For the text-containing cell, return its midpoint in (X, Y) coordinate format. 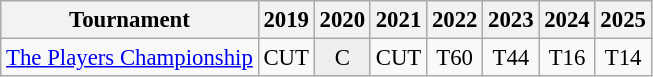
2021 (398, 20)
2024 (567, 20)
T44 (511, 58)
2023 (511, 20)
2025 (623, 20)
C (342, 58)
2019 (286, 20)
T14 (623, 58)
2020 (342, 20)
2022 (455, 20)
T60 (455, 58)
The Players Championship (130, 58)
T16 (567, 58)
Tournament (130, 20)
